Detect which cell encompasses the target text, then output its [X, Y] center coordinate. 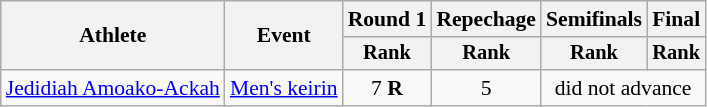
Final [676, 19]
7 R [388, 88]
Round 1 [388, 19]
Semifinals [594, 19]
did not advance [623, 88]
Athlete [113, 36]
Men's keirin [284, 88]
Repechage [486, 19]
Jedidiah Amoako-Ackah [113, 88]
5 [486, 88]
Event [284, 36]
